Return the (x, y) coordinate for the center point of the cell that contains the specified text.  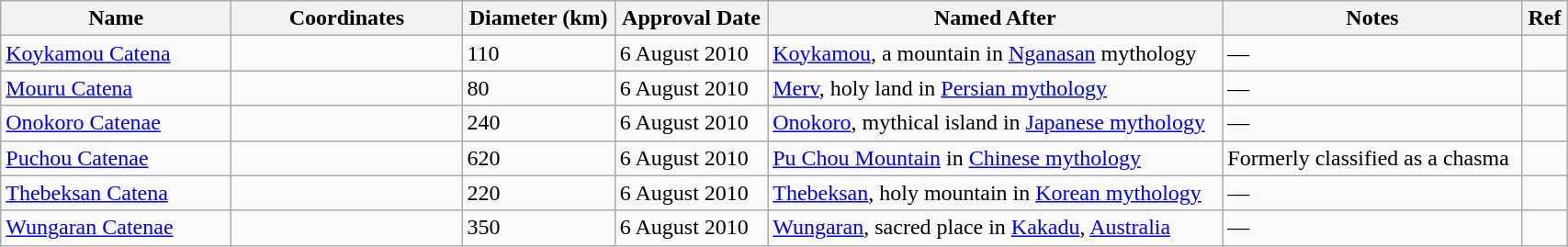
Formerly classified as a chasma (1372, 158)
Wungaran Catenae (116, 228)
Approval Date (691, 18)
Diameter (km) (538, 18)
Name (116, 18)
Onokoro Catenae (116, 123)
Koykamou, a mountain in Nganasan mythology (996, 53)
80 (538, 88)
350 (538, 228)
Named After (996, 18)
Onokoro, mythical island in Japanese mythology (996, 123)
Notes (1372, 18)
Koykamou Catena (116, 53)
Pu Chou Mountain in Chinese mythology (996, 158)
Mouru Catena (116, 88)
620 (538, 158)
Wungaran, sacred place in Kakadu, Australia (996, 228)
Coordinates (347, 18)
110 (538, 53)
Merv, holy land in Persian mythology (996, 88)
Ref (1544, 18)
Thebeksan, holy mountain in Korean mythology (996, 193)
Puchou Catenae (116, 158)
220 (538, 193)
Thebeksan Catena (116, 193)
240 (538, 123)
